Detect which cell encompasses the target text, then output its (X, Y) center coordinate. 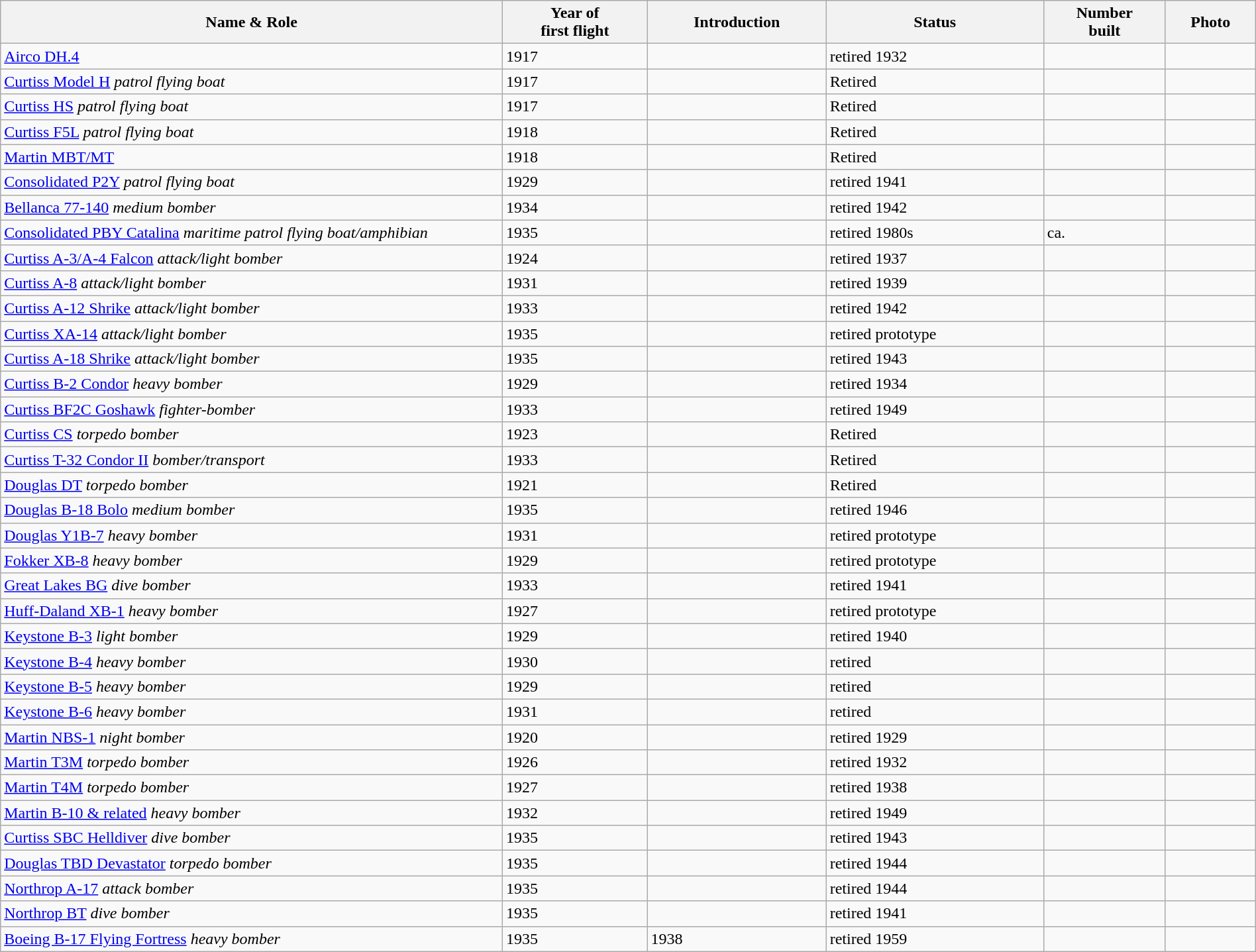
Northrop BT dive bomber (252, 914)
Martin MBT/MT (252, 157)
1934 (575, 207)
Curtiss HS patrol flying boat (252, 107)
1926 (575, 763)
Keystone B-4 heavy bomber (252, 661)
retired 1980s (935, 233)
Great Lakes BG dive bomber (252, 586)
Douglas TBD Devastator torpedo bomber (252, 863)
retired 1934 (935, 384)
Northrop A-17 attack bomber (252, 888)
Curtiss F5L patrol flying boat (252, 132)
Bellanca 77-140 medium bomber (252, 207)
1921 (575, 485)
Status (935, 23)
Martin T3M torpedo bomber (252, 763)
Curtiss B-2 Condor heavy bomber (252, 384)
Keystone B-3 light bomber (252, 636)
Consolidated PBY Catalina maritime patrol flying boat/amphibian (252, 233)
1924 (575, 258)
Introduction (737, 23)
Douglas DT torpedo bomber (252, 485)
Martin B-10 & related heavy bomber (252, 813)
Numberbuilt (1104, 23)
1923 (575, 435)
retired 1938 (935, 788)
Curtiss T-32 Condor II bomber/transport (252, 460)
1930 (575, 661)
1938 (737, 939)
Boeing B-17 Flying Fortress heavy bomber (252, 939)
Martin NBS-1 night bomber (252, 737)
retired 1946 (935, 510)
Douglas Y1B-7 heavy bomber (252, 535)
Curtiss Model H patrol flying boat (252, 81)
Curtiss A-12 Shrike attack/light bomber (252, 308)
Curtiss A-3/A-4 Falcon attack/light bomber (252, 258)
Keystone B-5 heavy bomber (252, 686)
Curtiss CS torpedo bomber (252, 435)
Keystone B-6 heavy bomber (252, 712)
ca. (1104, 233)
Douglas B-18 Bolo medium bomber (252, 510)
Fokker XB-8 heavy bomber (252, 560)
Curtiss BF2C Goshawk fighter-bomber (252, 409)
Airco DH.4 (252, 56)
Curtiss XA-14 attack/light bomber (252, 333)
Curtiss A-18 Shrike attack/light bomber (252, 359)
retired 1959 (935, 939)
Huff-Daland XB-1 heavy bomber (252, 611)
retired 1939 (935, 283)
Curtiss SBC Helldiver dive bomber (252, 838)
retired 1937 (935, 258)
Name & Role (252, 23)
retired 1940 (935, 636)
Photo (1210, 23)
retired 1929 (935, 737)
1932 (575, 813)
1920 (575, 737)
Consolidated P2Y patrol flying boat (252, 182)
Year offirst flight (575, 23)
Martin T4M torpedo bomber (252, 788)
Curtiss A-8 attack/light bomber (252, 283)
